Pinpoint the cell where the given text exists, returning its [x, y] midpoint coordinate. 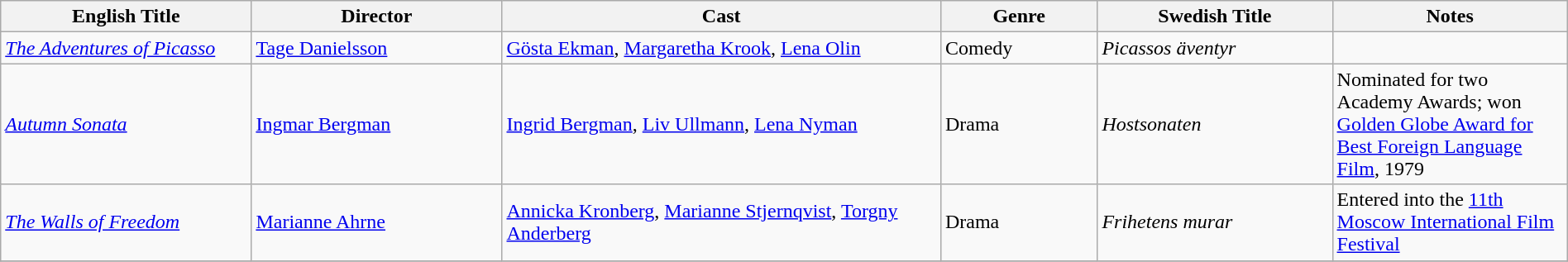
The Adventures of Picasso [126, 48]
Entered into the 11th Moscow International Film Festival [1450, 222]
Director [377, 17]
Ingmar Bergman [377, 124]
Autumn Sonata [126, 124]
Marianne Ahrne [377, 222]
Annicka Kronberg, Marianne Stjernqvist, Torgny Anderberg [721, 222]
Ingrid Bergman, Liv Ullmann, Lena Nyman [721, 124]
Comedy [1019, 48]
Swedish Title [1215, 17]
Hostsonaten [1215, 124]
Tage Danielsson [377, 48]
Notes [1450, 17]
Nominated for two Academy Awards; won Golden Globe Award for Best Foreign Language Film, 1979 [1450, 124]
Picassos äventyr [1215, 48]
Frihetens murar [1215, 222]
The Walls of Freedom [126, 222]
Cast [721, 17]
Gösta Ekman, Margaretha Krook, Lena Olin [721, 48]
English Title [126, 17]
Genre [1019, 17]
